Return the (X, Y) coordinate for the center point of the cell that contains the specified text.  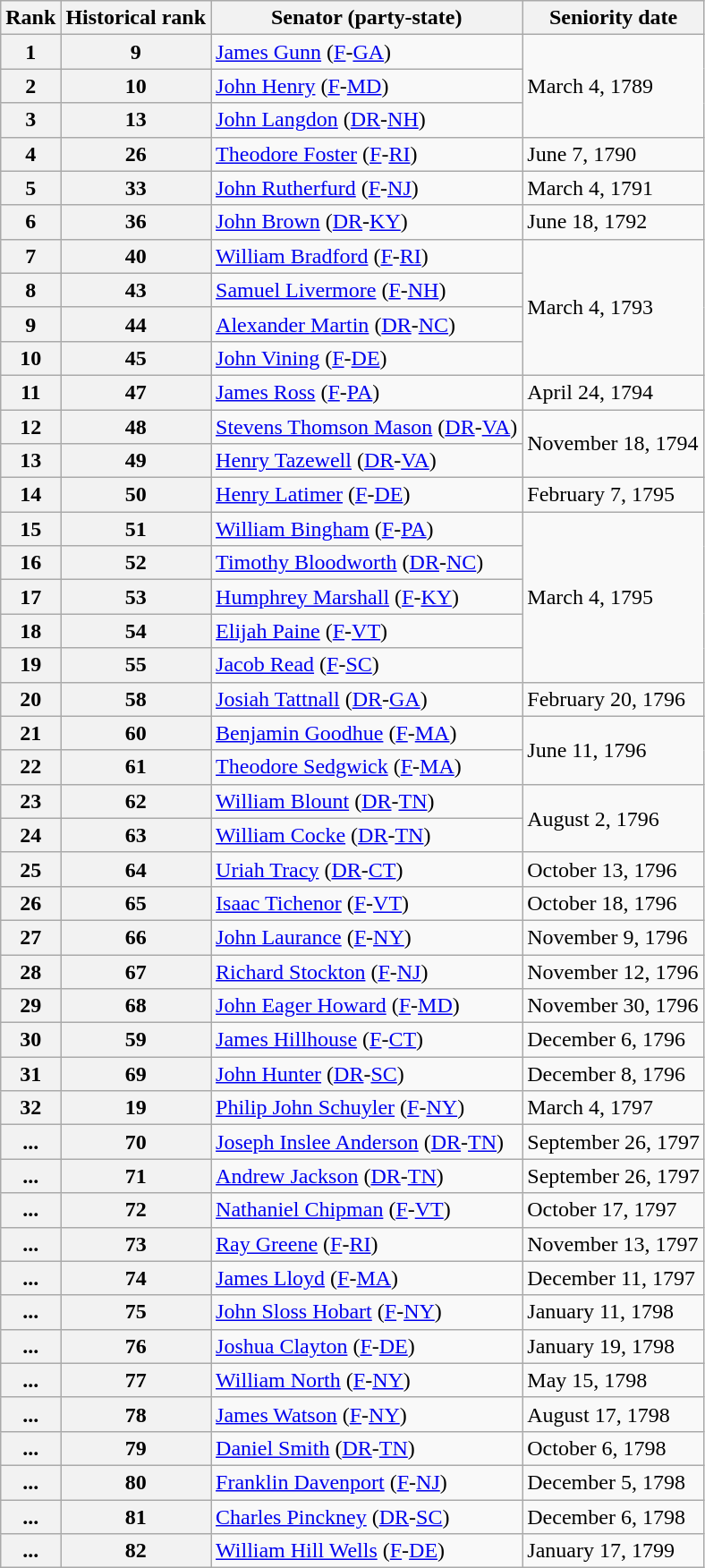
72 (136, 1210)
Humphrey Marshall (F-KY) (367, 597)
70 (136, 1142)
77 (136, 1380)
Richard Stockton (F-NJ) (367, 971)
December 5, 1798 (614, 1482)
79 (136, 1448)
Theodore Sedgwick (F-MA) (367, 767)
8 (30, 290)
William Hill Wells (F-DE) (367, 1551)
Henry Tazewell (DR-VA) (367, 461)
67 (136, 971)
58 (136, 699)
71 (136, 1176)
78 (136, 1414)
69 (136, 1074)
61 (136, 767)
75 (136, 1312)
15 (30, 529)
Stevens Thomson Mason (DR-VA) (367, 427)
3 (30, 120)
31 (30, 1074)
16 (30, 563)
63 (136, 835)
William Bradford (F-RI) (367, 256)
60 (136, 733)
William North (F-NY) (367, 1380)
62 (136, 801)
20 (30, 699)
James Ross (F-PA) (367, 392)
October 6, 1798 (614, 1448)
25 (30, 869)
John Rutherfurd (F-NJ) (367, 188)
Historical rank (136, 18)
50 (136, 495)
12 (30, 427)
53 (136, 597)
November 18, 1794 (614, 444)
March 4, 1793 (614, 307)
June 7, 1790 (614, 154)
7 (30, 256)
William Cocke (DR-TN) (367, 835)
Joseph Inslee Anderson (DR-TN) (367, 1142)
December 6, 1796 (614, 1040)
45 (136, 358)
William Blount (DR-TN) (367, 801)
John Henry (F-MD) (367, 86)
Senator (party-state) (367, 18)
John Sloss Hobart (F-NY) (367, 1312)
52 (136, 563)
May 15, 1798 (614, 1380)
32 (30, 1108)
February 20, 1796 (614, 699)
Elijah Paine (F-VT) (367, 631)
43 (136, 290)
55 (136, 665)
Rank (30, 18)
4 (30, 154)
October 17, 1797 (614, 1210)
March 4, 1791 (614, 188)
March 4, 1797 (614, 1108)
73 (136, 1244)
51 (136, 529)
6 (30, 222)
Henry Latimer (F-DE) (367, 495)
June 18, 1792 (614, 222)
36 (136, 222)
1 (30, 52)
28 (30, 971)
William Bingham (F-PA) (367, 529)
April 24, 1794 (614, 392)
40 (136, 256)
James Hillhouse (F-CT) (367, 1040)
Samuel Livermore (F-NH) (367, 290)
80 (136, 1482)
65 (136, 903)
Nathaniel Chipman (F-VT) (367, 1210)
59 (136, 1040)
John Vining (F-DE) (367, 358)
81 (136, 1517)
Charles Pinckney (DR-SC) (367, 1517)
66 (136, 937)
5 (30, 188)
Theodore Foster (F-RI) (367, 154)
December 6, 1798 (614, 1517)
14 (30, 495)
44 (136, 324)
54 (136, 631)
November 30, 1796 (614, 1006)
Daniel Smith (DR-TN) (367, 1448)
February 7, 1795 (614, 495)
21 (30, 733)
John Hunter (DR-SC) (367, 1074)
March 4, 1795 (614, 597)
January 11, 1798 (614, 1312)
27 (30, 937)
John Brown (DR-KY) (367, 222)
Jacob Read (F-SC) (367, 665)
68 (136, 1006)
22 (30, 767)
Isaac Tichenor (F-VT) (367, 903)
January 17, 1799 (614, 1551)
March 4, 1789 (614, 86)
29 (30, 1006)
24 (30, 835)
Seniority date (614, 18)
October 13, 1796 (614, 869)
Joshua Clayton (F-DE) (367, 1346)
17 (30, 597)
48 (136, 427)
John Langdon (DR-NH) (367, 120)
76 (136, 1346)
23 (30, 801)
November 12, 1796 (614, 971)
74 (136, 1278)
30 (30, 1040)
11 (30, 392)
18 (30, 631)
November 13, 1797 (614, 1244)
82 (136, 1551)
Ray Greene (F-RI) (367, 1244)
33 (136, 188)
John Eager Howard (F-MD) (367, 1006)
2 (30, 86)
Alexander Martin (DR-NC) (367, 324)
November 9, 1796 (614, 937)
December 8, 1796 (614, 1074)
Andrew Jackson (DR-TN) (367, 1176)
James Watson (F-NY) (367, 1414)
January 19, 1798 (614, 1346)
June 11, 1796 (614, 750)
August 17, 1798 (614, 1414)
49 (136, 461)
64 (136, 869)
James Gunn (F-GA) (367, 52)
Philip John Schuyler (F-NY) (367, 1108)
Benjamin Goodhue (F-MA) (367, 733)
Franklin Davenport (F-NJ) (367, 1482)
47 (136, 392)
James Lloyd (F-MA) (367, 1278)
Timothy Bloodworth (DR-NC) (367, 563)
October 18, 1796 (614, 903)
John Laurance (F-NY) (367, 937)
August 2, 1796 (614, 818)
Uriah Tracy (DR-CT) (367, 869)
December 11, 1797 (614, 1278)
Josiah Tattnall (DR-GA) (367, 699)
